Identify which cell holds the provided text, then report its (x, y) central coordinate. 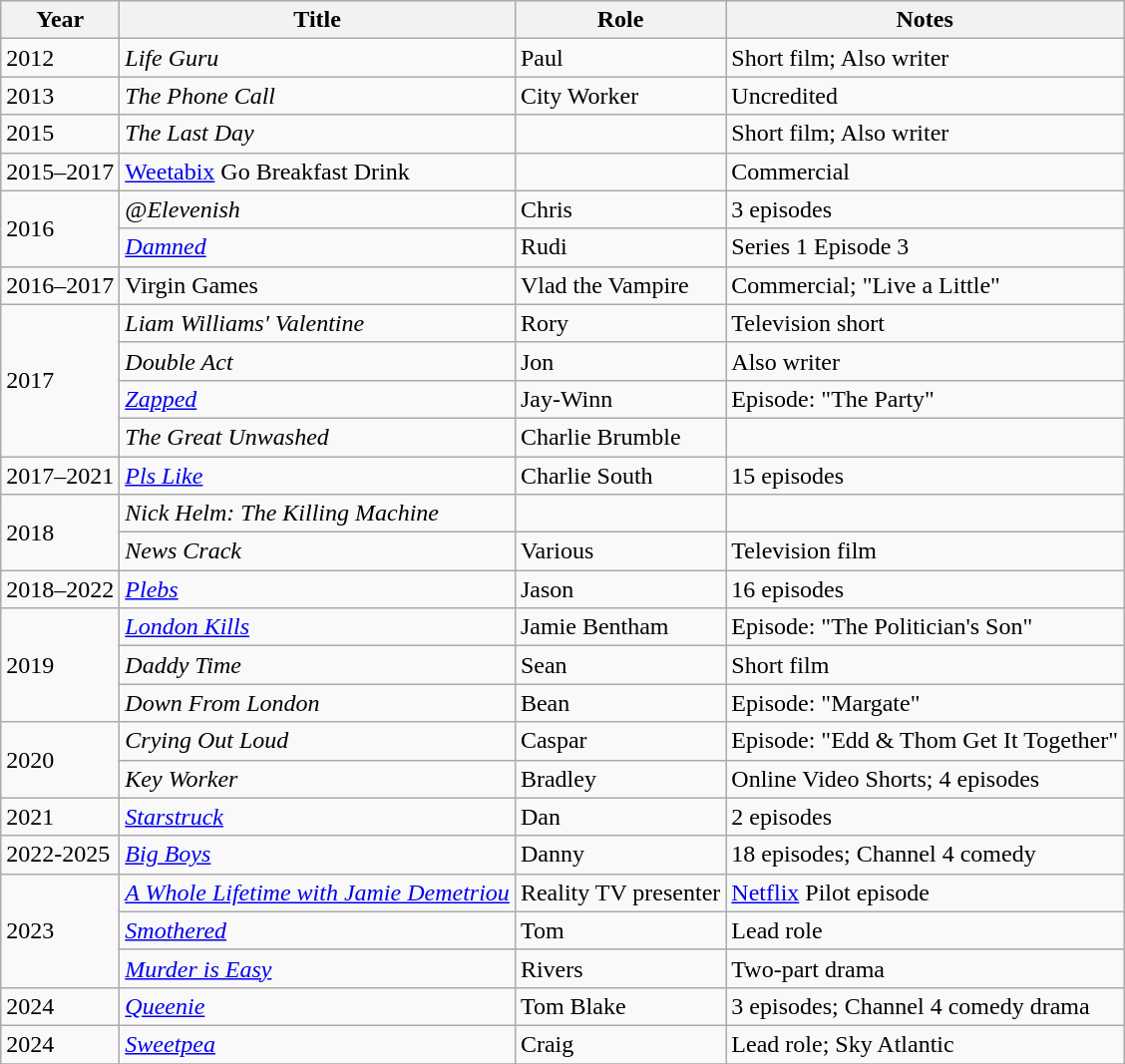
Rivers (620, 968)
Paul (620, 58)
2016 (60, 228)
2022-2025 (60, 855)
2016–2017 (60, 285)
A Whole Lifetime with Jamie Demetriou (317, 892)
Role (620, 20)
Sean (620, 665)
Weetabix Go Breakfast Drink (317, 172)
Danny (620, 855)
City Worker (620, 96)
Lead role (926, 930)
2023 (60, 930)
3 episodes; Channel 4 comedy drama (926, 1006)
Plebs (317, 589)
3 episodes (926, 209)
Bean (620, 703)
Life Guru (317, 58)
Daddy Time (317, 665)
2012 (60, 58)
Charlie Brumble (620, 437)
Series 1 Episode 3 (926, 247)
Notes (926, 20)
@Elevenish (317, 209)
2019 (60, 665)
Online Video Shorts; 4 episodes (926, 779)
Episode: "Edd & Thom Get It Together" (926, 741)
The Phone Call (317, 96)
2 episodes (926, 817)
Lead role; Sky Atlantic (926, 1044)
Smothered (317, 930)
Title (317, 20)
Two-part drama (926, 968)
Episode: "The Party" (926, 399)
Sweetpea (317, 1044)
2020 (60, 760)
Television film (926, 551)
Starstruck (317, 817)
Commercial; "Live a Little" (926, 285)
Down From London (317, 703)
Jay-Winn (620, 399)
Pls Like (317, 476)
Key Worker (317, 779)
Tom Blake (620, 1006)
Dan (620, 817)
Jon (620, 361)
15 episodes (926, 476)
Rory (620, 323)
Rudi (620, 247)
Reality TV presenter (620, 892)
2018 (60, 532)
16 episodes (926, 589)
2013 (60, 96)
2021 (60, 817)
Caspar (620, 741)
Commercial (926, 172)
Short film (926, 665)
Damned (317, 247)
Virgin Games (317, 285)
Netflix Pilot episode (926, 892)
Vlad the Vampire (620, 285)
Liam Williams' Valentine (317, 323)
Zapped (317, 399)
Queenie (317, 1006)
Jason (620, 589)
The Great Unwashed (317, 437)
Tom (620, 930)
Year (60, 20)
Big Boys (317, 855)
The Last Day (317, 134)
Various (620, 551)
Also writer (926, 361)
Craig (620, 1044)
London Kills (317, 627)
Episode: "Margate" (926, 703)
Charlie South (620, 476)
Chris (620, 209)
Television short (926, 323)
Uncredited (926, 96)
Episode: "The Politician's Son" (926, 627)
2017 (60, 380)
2017–2021 (60, 476)
2015–2017 (60, 172)
2018–2022 (60, 589)
News Crack (317, 551)
Nick Helm: The Killing Machine (317, 514)
Double Act (317, 361)
Bradley (620, 779)
18 episodes; Channel 4 comedy (926, 855)
Jamie Bentham (620, 627)
Crying Out Loud (317, 741)
2015 (60, 134)
Murder is Easy (317, 968)
